Locate the cell with the specified text and output its (x, y) center coordinate. 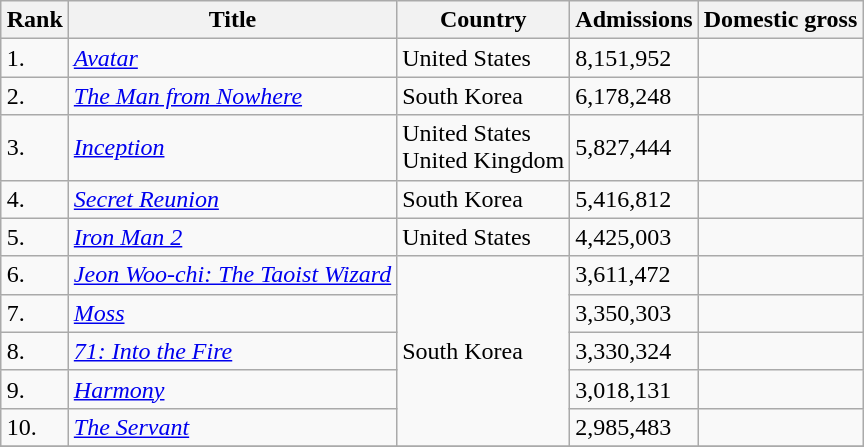
The Man from Nowhere (232, 96)
8. (34, 351)
United StatesUnited Kingdom (484, 148)
5,416,812 (634, 199)
Avatar (232, 58)
2,985,483 (634, 427)
8,151,952 (634, 58)
3,611,472 (634, 275)
6. (34, 275)
The Servant (232, 427)
Jeon Woo-chi: The Taoist Wizard (232, 275)
Title (232, 20)
Moss (232, 313)
Secret Reunion (232, 199)
6,178,248 (634, 96)
Admissions (634, 20)
4,425,003 (634, 237)
9. (34, 389)
Country (484, 20)
71: Into the Fire (232, 351)
Domestic gross (780, 20)
5,827,444 (634, 148)
3. (34, 148)
Inception (232, 148)
Iron Man 2 (232, 237)
Harmony (232, 389)
4. (34, 199)
10. (34, 427)
3,330,324 (634, 351)
3,018,131 (634, 389)
2. (34, 96)
Rank (34, 20)
5. (34, 237)
1. (34, 58)
3,350,303 (634, 313)
7. (34, 313)
